Capture the cell that displays the provided text and extract its (X, Y) central coordinate. 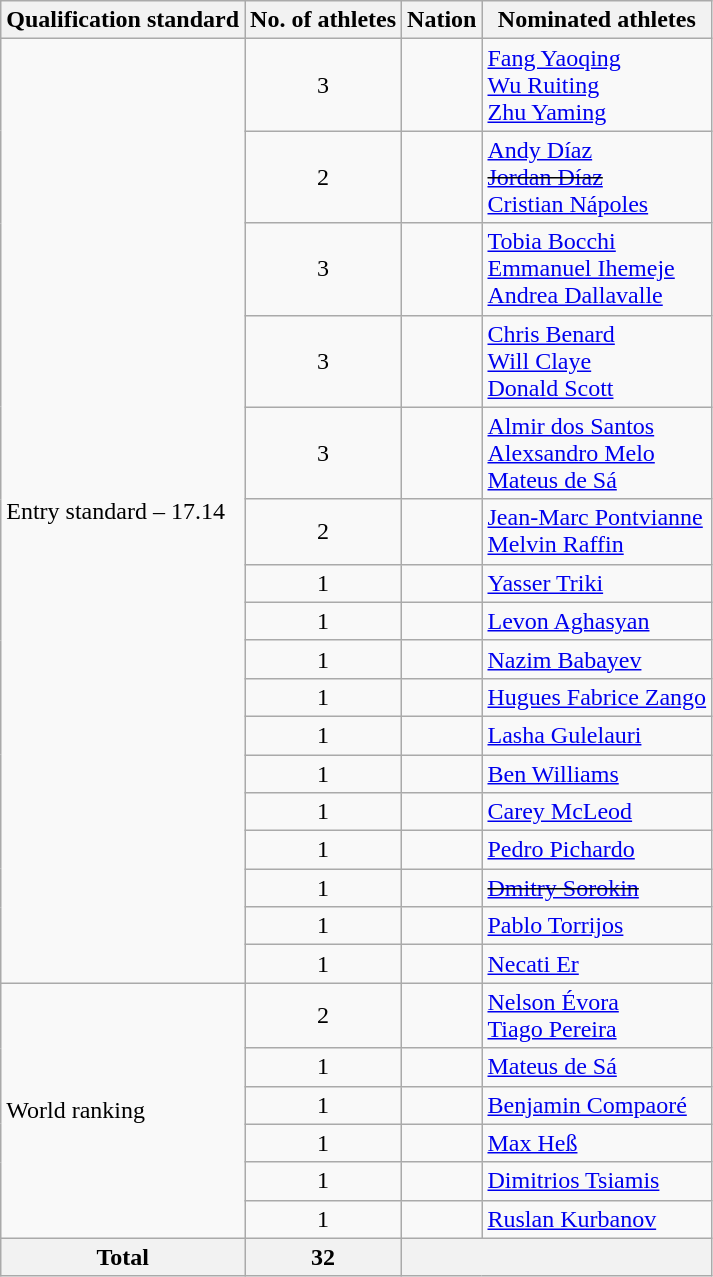
Pablo Torrijos (597, 926)
Benjamin Compaoré (597, 1105)
Ben Williams (597, 773)
Hugues Fabrice Zango (597, 697)
Dmitry Sorokin (597, 888)
Max Heß (597, 1143)
Dimitrios Tsiamis (597, 1181)
Nelson ÉvoraTiago Pereira (597, 1016)
Ruslan Kurbanov (597, 1219)
Nazim Babayev (597, 659)
Yasser Triki (597, 583)
Lasha Gulelauri (597, 735)
Levon Aghasyan (597, 621)
Entry standard – 17.14 (123, 511)
No. of athletes (324, 20)
Nation (442, 20)
Total (123, 1257)
Chris BenardWill ClayeDonald Scott (597, 361)
Nominated athletes (597, 20)
Carey McLeod (597, 812)
Fang YaoqingWu RuitingZhu Yaming (597, 85)
Tobia BocchiEmmanuel IhemejeAndrea Dallavalle (597, 269)
Necati Er (597, 964)
Andy DíazJordan DíazCristian Nápoles (597, 177)
Pedro Pichardo (597, 850)
32 (324, 1257)
Mateus de Sá (597, 1067)
World ranking (123, 1110)
Qualification standard (123, 20)
Almir dos SantosAlexsandro MeloMateus de Sá (597, 453)
Jean-Marc PontvianneMelvin Raffin (597, 532)
